Search for the cell housing the specified text and yield its (x, y) center coordinate. 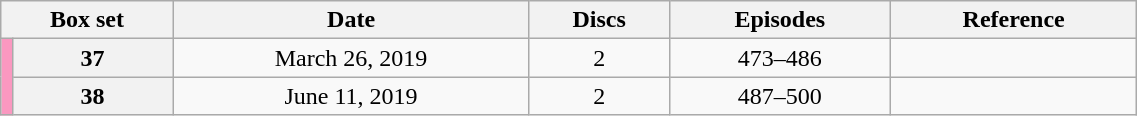
473–486 (780, 58)
June 11, 2019 (351, 96)
487–500 (780, 96)
Box set (87, 20)
37 (92, 58)
Episodes (780, 20)
Discs (599, 20)
March 26, 2019 (351, 58)
Reference (1014, 20)
Date (351, 20)
38 (92, 96)
